Identify which cell holds the provided text, then report its [x, y] central coordinate. 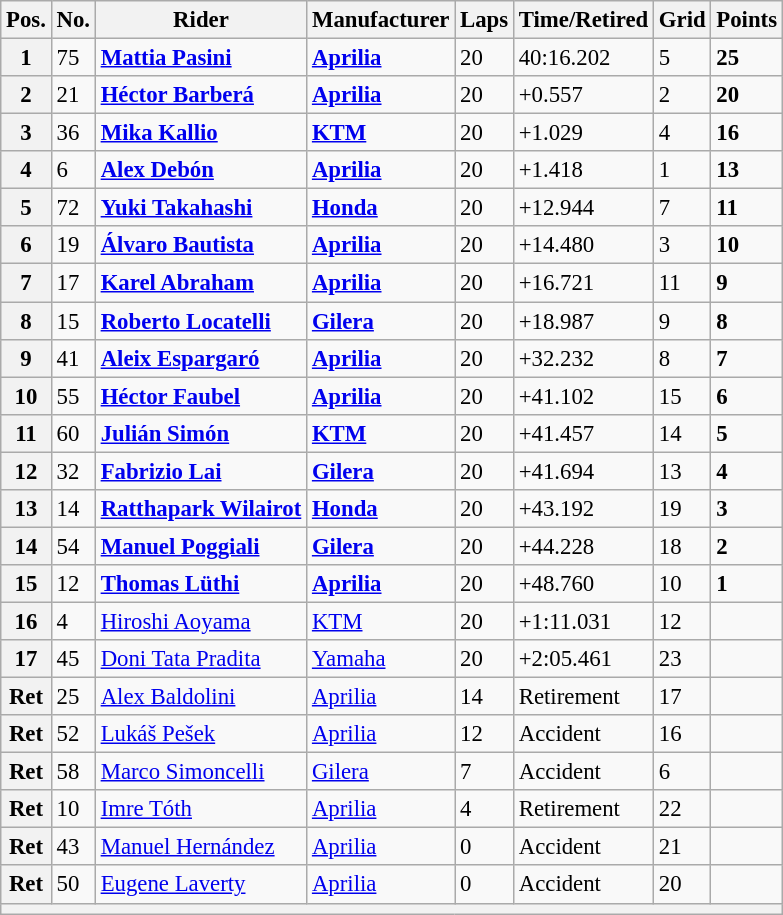
Fabrizio Lai [200, 471]
+14.480 [583, 245]
43 [73, 847]
50 [73, 885]
40:16.202 [583, 58]
+1.029 [583, 133]
55 [73, 396]
+32.232 [583, 358]
Héctor Barberá [200, 95]
+18.987 [583, 321]
+16.721 [583, 283]
36 [73, 133]
Roberto Locatelli [200, 321]
Time/Retired [583, 20]
32 [73, 471]
+41.102 [583, 396]
+41.694 [583, 471]
58 [73, 772]
Julián Simón [200, 433]
Yuki Takahashi [200, 208]
Hiroshi Aoyama [200, 621]
54 [73, 546]
23 [682, 659]
Mattia Pasini [200, 58]
+2:05.461 [583, 659]
45 [73, 659]
75 [73, 58]
Karel Abraham [200, 283]
No. [73, 20]
Grid [682, 20]
22 [682, 809]
Lukáš Pešek [200, 734]
Álvaro Bautista [200, 245]
72 [73, 208]
Alex Debón [200, 170]
Ratthapark Wilairot [200, 509]
41 [73, 358]
+44.228 [583, 546]
Imre Tóth [200, 809]
Manuel Hernández [200, 847]
Aleix Espargaró [200, 358]
Yamaha [381, 659]
18 [682, 546]
Eugene Laverty [200, 885]
Héctor Faubel [200, 396]
+41.457 [583, 433]
Mika Kallio [200, 133]
Alex Baldolini [200, 697]
52 [73, 734]
+0.557 [583, 95]
Manufacturer [381, 20]
Rider [200, 20]
Marco Simoncelli [200, 772]
+1:11.031 [583, 621]
Thomas Lüthi [200, 584]
+48.760 [583, 584]
Pos. [26, 20]
60 [73, 433]
Points [746, 20]
Doni Tata Pradita [200, 659]
Manuel Poggiali [200, 546]
+12.944 [583, 208]
Laps [484, 20]
+1.418 [583, 170]
+43.192 [583, 509]
